Capture the cell that displays the provided text and extract its (x, y) central coordinate. 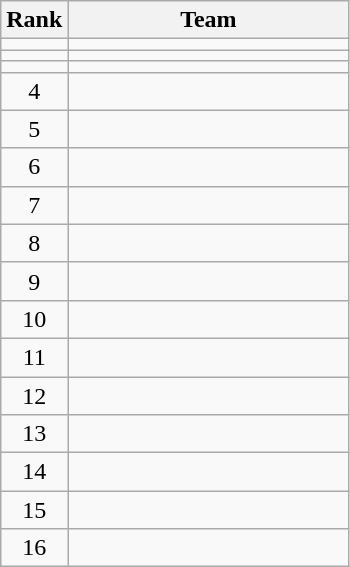
Rank (34, 20)
7 (34, 205)
8 (34, 243)
16 (34, 548)
6 (34, 167)
Team (208, 20)
14 (34, 472)
11 (34, 357)
15 (34, 510)
12 (34, 395)
9 (34, 281)
10 (34, 319)
5 (34, 129)
13 (34, 434)
4 (34, 91)
